Provide the [X, Y] coordinate of the cell's center where the given text is located.  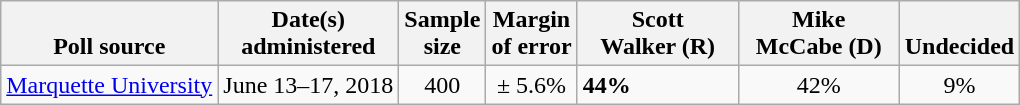
42% [818, 85]
Marginof error [532, 34]
June 13–17, 2018 [308, 85]
Marquette University [110, 85]
ScottWalker (R) [658, 34]
± 5.6% [532, 85]
44% [658, 85]
400 [442, 85]
Date(s)administered [308, 34]
Undecided [959, 34]
9% [959, 85]
Samplesize [442, 34]
MikeMcCabe (D) [818, 34]
Poll source [110, 34]
